Find where the given text appears and provide that cell's center as [x, y] coordinate. 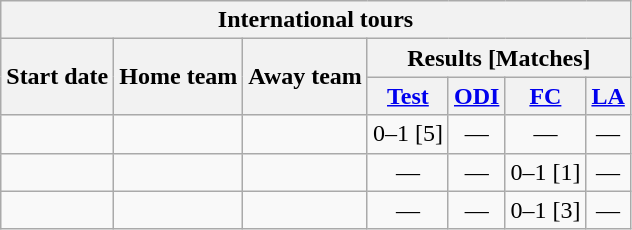
Results [Matches] [498, 58]
LA [608, 96]
International tours [316, 20]
0–1 [3] [546, 210]
Test [408, 96]
Home team [178, 77]
0–1 [5] [408, 134]
Start date [58, 77]
Away team [306, 77]
ODI [476, 96]
FC [546, 96]
0–1 [1] [546, 172]
